Return the [X, Y] coordinate for the center point of the cell that contains the specified text.  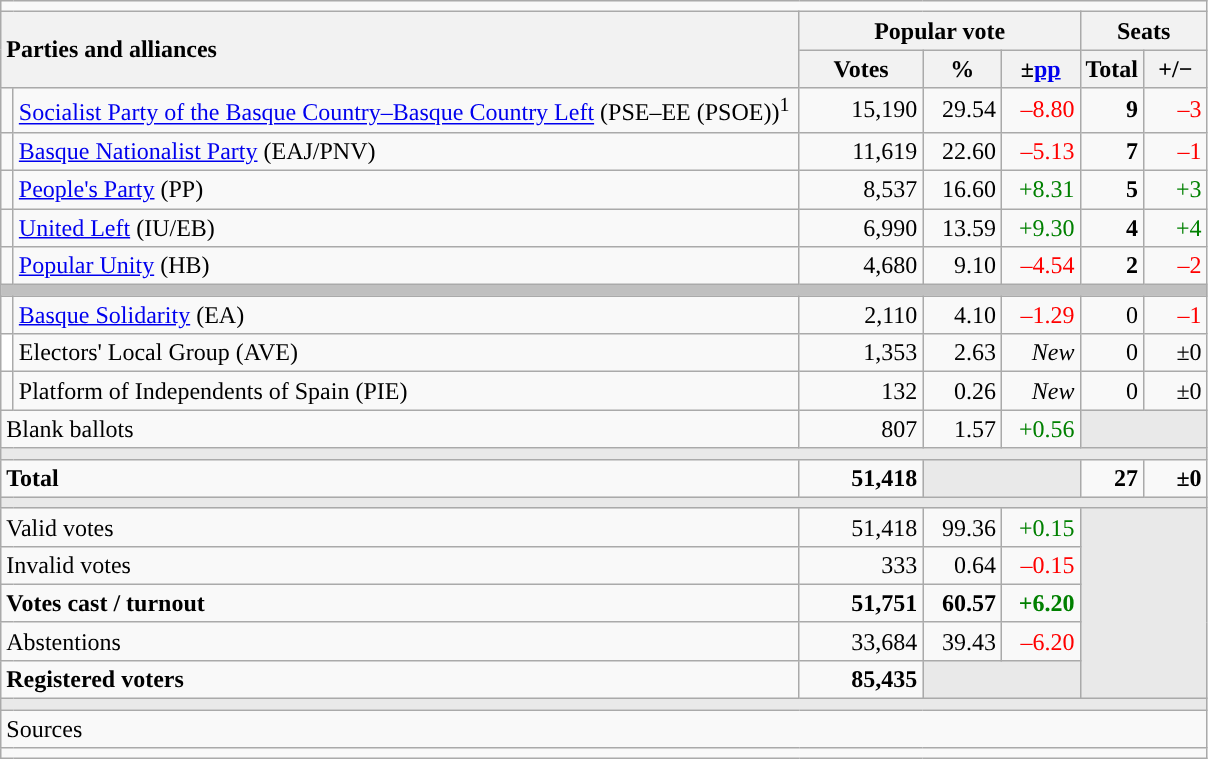
–5.13 [1040, 151]
Basque Nationalist Party (EAJ/PNV) [406, 151]
13.59 [962, 228]
4 [1112, 228]
4.10 [962, 315]
9 [1112, 110]
9.10 [962, 266]
±pp [1040, 69]
+9.30 [1040, 228]
4,680 [861, 266]
Seats [1144, 31]
+6.20 [1040, 603]
132 [861, 391]
Socialist Party of the Basque Country–Basque Country Left (PSE–EE (PSOE))1 [406, 110]
60.57 [962, 603]
+3 [1176, 190]
85,435 [861, 679]
+4 [1176, 228]
United Left (IU/EB) [406, 228]
22.60 [962, 151]
Parties and alliances [400, 50]
2,110 [861, 315]
0.64 [962, 565]
Votes [861, 69]
807 [861, 429]
1.57 [962, 429]
+/− [1176, 69]
29.54 [962, 110]
33,684 [861, 641]
% [962, 69]
11,619 [861, 151]
1,353 [861, 353]
16.60 [962, 190]
39.43 [962, 641]
–3 [1176, 110]
Basque Solidarity (EA) [406, 315]
8,537 [861, 190]
7 [1112, 151]
Popular vote [940, 31]
+8.31 [1040, 190]
Registered voters [400, 679]
5 [1112, 190]
People's Party (PP) [406, 190]
–8.80 [1040, 110]
–6.20 [1040, 641]
–1.29 [1040, 315]
15,190 [861, 110]
51,751 [861, 603]
99.36 [962, 527]
Sources [604, 729]
6,990 [861, 228]
–0.15 [1040, 565]
2 [1112, 266]
333 [861, 565]
+0.56 [1040, 429]
–4.54 [1040, 266]
27 [1112, 478]
Votes cast / turnout [400, 603]
Invalid votes [400, 565]
Valid votes [400, 527]
–2 [1176, 266]
2.63 [962, 353]
Popular Unity (HB) [406, 266]
0.26 [962, 391]
+0.15 [1040, 527]
Electors' Local Group (AVE) [406, 353]
Platform of Independents of Spain (PIE) [406, 391]
Blank ballots [400, 429]
Abstentions [400, 641]
